Determine the (X, Y) coordinate at the center of the cell enclosing the given text.  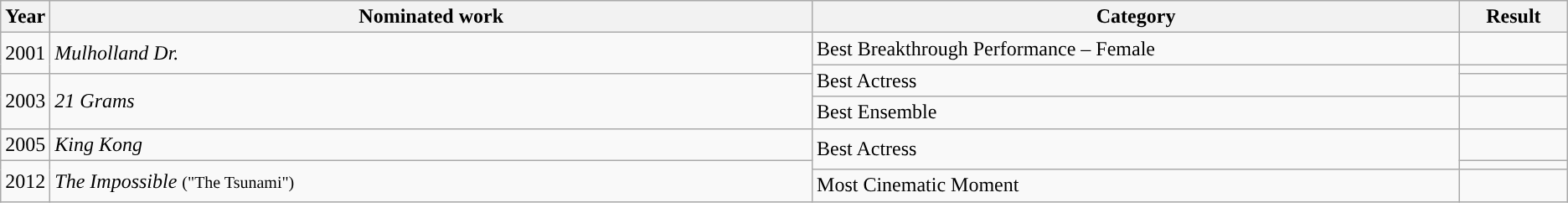
Best Ensemble (1136, 112)
King Kong (431, 144)
The Impossible ("The Tsunami") (431, 181)
2001 (25, 54)
Mulholland Dr. (431, 54)
Best Breakthrough Performance – Female (1136, 49)
Result (1514, 17)
2012 (25, 181)
Nominated work (431, 17)
Year (25, 17)
Category (1136, 17)
Most Cinematic Moment (1136, 185)
2003 (25, 101)
21 Grams (431, 101)
2005 (25, 144)
